Search for the cell housing the specified text and yield its (x, y) center coordinate. 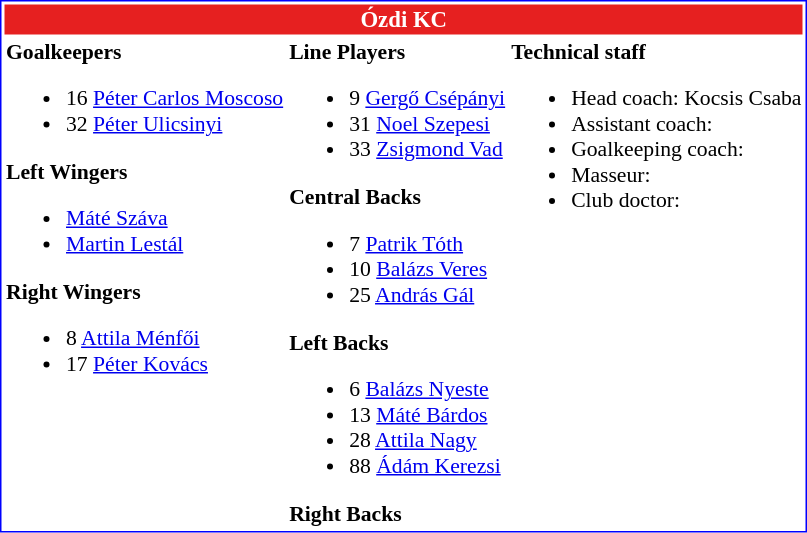
Goalkeepers 16 Péter Carlos Moscoso 32 Péter UlicsinyiLeft Wingers Máté Száva Martin LestálRight Wingers 8 Attila Ménfői 17 Péter Kovács (144, 283)
Technical staffHead coach: Kocsis CsabaAssistant coach:Goalkeeping coach:Masseur:Club doctor: (656, 283)
Ózdi KC (403, 19)
